Return [X, Y] of the center of cell containing provided text 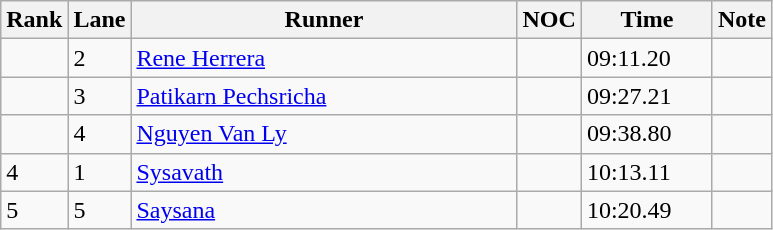
Time [646, 20]
3 [100, 96]
10:20.49 [646, 210]
Rank [34, 20]
2 [100, 58]
Note [742, 20]
09:11.20 [646, 58]
1 [100, 172]
Runner [324, 20]
Nguyen Van Ly [324, 134]
Rene Herrera [324, 58]
Lane [100, 20]
09:27.21 [646, 96]
10:13.11 [646, 172]
Patikarn Pechsricha [324, 96]
09:38.80 [646, 134]
Sysavath [324, 172]
Saysana [324, 210]
NOC [549, 20]
